Return the (X, Y) coordinate for the center point of the cell that contains the specified text.  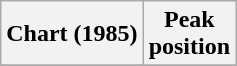
Chart (1985) (72, 34)
Peakposition (189, 34)
